Return the [x, y] coordinate for the center point of the cell that contains the specified text.  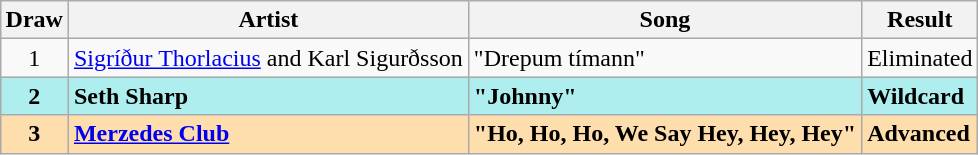
"Ho, Ho, Ho, We Say Hey, Hey, Hey" [664, 134]
"Drepum tímann" [664, 58]
3 [34, 134]
Artist [268, 20]
Seth Sharp [268, 96]
Advanced [920, 134]
"Johnny" [664, 96]
Wildcard [920, 96]
Song [664, 20]
2 [34, 96]
Sigríður Thorlacius and Karl Sigurðsson [268, 58]
1 [34, 58]
Eliminated [920, 58]
Draw [34, 20]
Result [920, 20]
Merzedes Club [268, 134]
